Locate the cell with the specified text and output its (x, y) center coordinate. 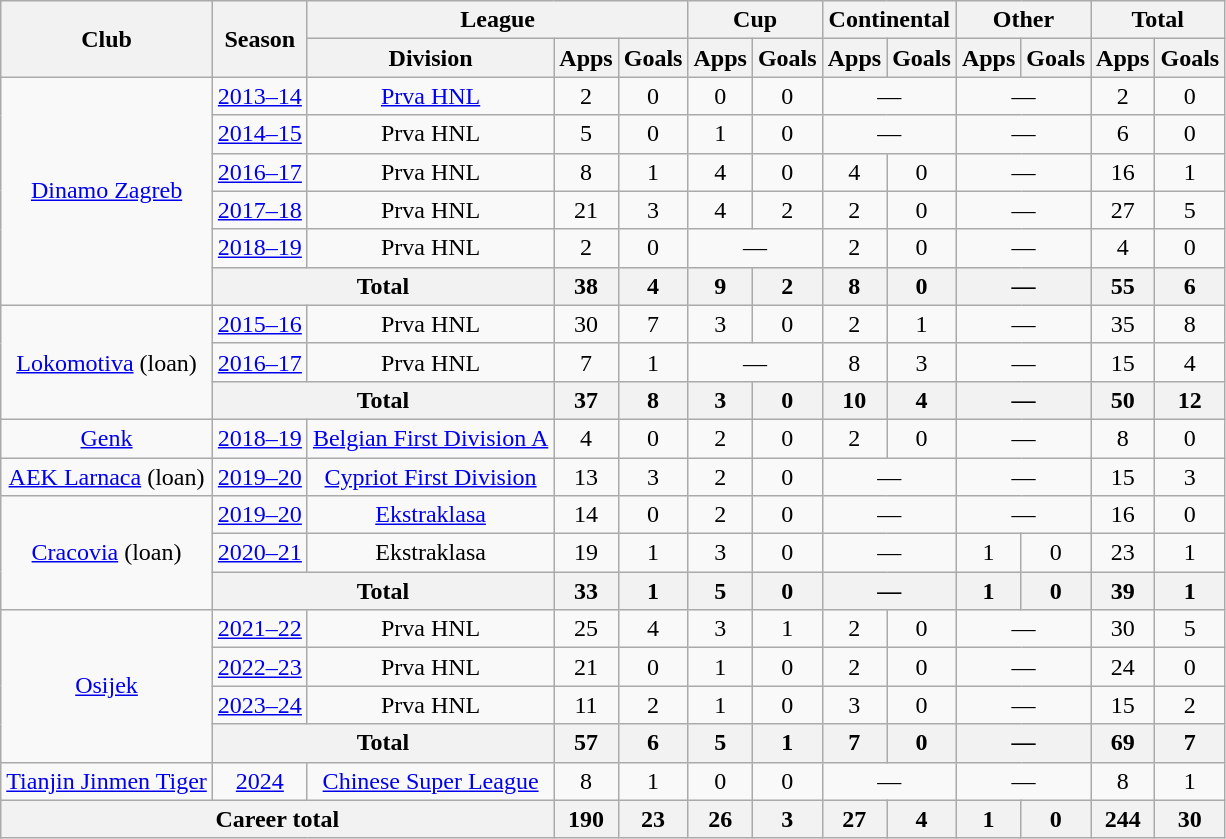
Club (107, 39)
190 (586, 819)
Lokomotiva (loan) (107, 362)
69 (1123, 743)
39 (1123, 591)
19 (586, 553)
AEK Larnaca (loan) (107, 477)
12 (1190, 400)
Season (260, 39)
37 (586, 400)
Tianjin Jinmen Tiger (107, 781)
57 (586, 743)
2015–16 (260, 324)
Dinamo Zagreb (107, 191)
9 (720, 286)
Division (430, 58)
24 (1123, 667)
14 (586, 515)
2024 (260, 781)
Career total (278, 819)
10 (854, 400)
2017–18 (260, 210)
11 (586, 705)
2020–21 (260, 553)
2021–22 (260, 629)
26 (720, 819)
35 (1123, 324)
25 (586, 629)
55 (1123, 286)
Cypriot First Division (430, 477)
2013–14 (260, 96)
2014–15 (260, 134)
Cup (755, 20)
2022–23 (260, 667)
Other (1023, 20)
2023–24 (260, 705)
Genk (107, 438)
244 (1123, 819)
Belgian First Division A (430, 438)
League (498, 20)
38 (586, 286)
50 (1123, 400)
33 (586, 591)
Continental (889, 20)
Cracovia (loan) (107, 553)
Osijek (107, 686)
Chinese Super League (430, 781)
13 (586, 477)
